Detect which cell encompasses the target text, then output its (X, Y) center coordinate. 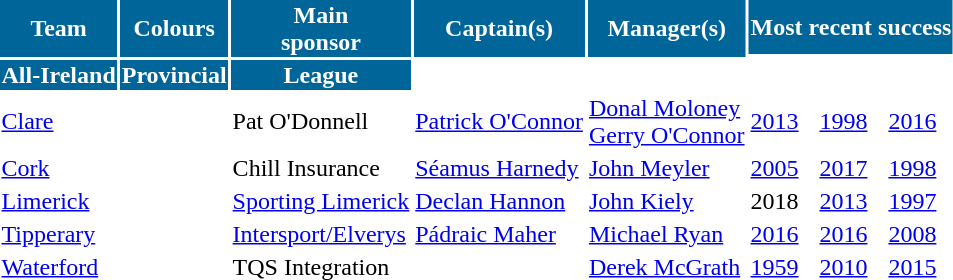
2017 (851, 168)
Manager(s) (666, 28)
Declan Hannon (500, 201)
Provincial (174, 75)
Captain(s) (500, 28)
Pat O'Donnell (321, 122)
Cork (58, 168)
2018 (782, 201)
League (321, 75)
Patrick O'Connor (500, 122)
Intersport/Elverys (321, 234)
Séamus Harnedy (500, 168)
Colours (174, 28)
Donal MoloneyGerry O'Connor (666, 122)
1997 (920, 201)
All-Ireland (58, 75)
Mainsponsor (321, 28)
John Meyler (666, 168)
Team (58, 28)
2008 (920, 234)
Limerick (58, 201)
Sporting Limerick (321, 201)
Chill Insurance (321, 168)
Most recent success (851, 27)
Pádraic Maher (500, 234)
Tipperary (58, 234)
John Kiely (666, 201)
2005 (782, 168)
Michael Ryan (666, 234)
Clare (58, 122)
